Pinpoint the cell where the given text exists, returning its (X, Y) midpoint coordinate. 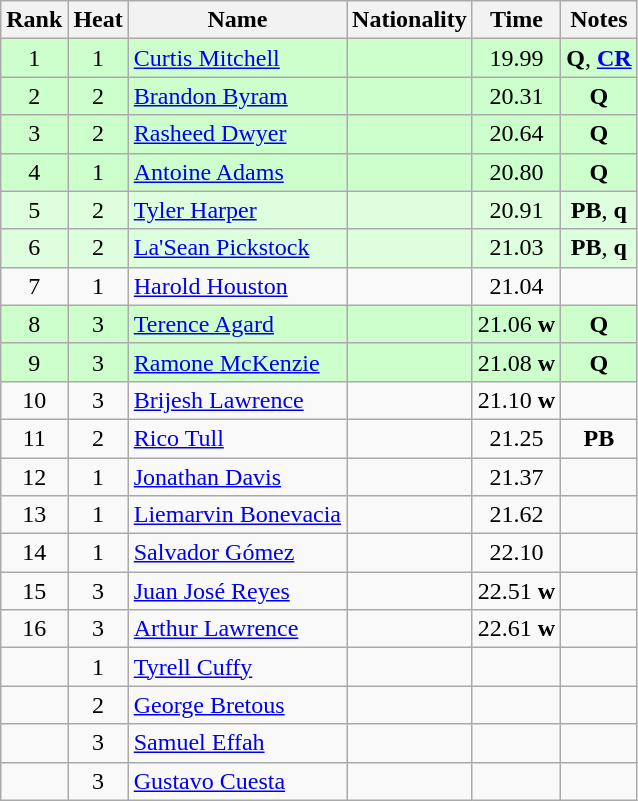
22.51 w (516, 591)
Time (516, 20)
5 (34, 210)
La'Sean Pickstock (237, 248)
14 (34, 553)
21.37 (516, 477)
11 (34, 438)
Tyler Harper (237, 210)
Ramone McKenzie (237, 362)
20.91 (516, 210)
Name (237, 20)
21.06 w (516, 324)
21.03 (516, 248)
Jonathan Davis (237, 477)
Rico Tull (237, 438)
Tyrell Cuffy (237, 667)
Gustavo Cuesta (237, 781)
Antoine Adams (237, 172)
George Bretous (237, 705)
Salvador Gómez (237, 553)
13 (34, 515)
Q, CR (599, 58)
Heat (98, 20)
16 (34, 629)
Curtis Mitchell (237, 58)
20.31 (516, 96)
Juan José Reyes (237, 591)
Terence Agard (237, 324)
22.10 (516, 553)
Nationality (410, 20)
21.10 w (516, 400)
Rasheed Dwyer (237, 134)
19.99 (516, 58)
Arthur Lawrence (237, 629)
12 (34, 477)
4 (34, 172)
8 (34, 324)
21.25 (516, 438)
Liemarvin Bonevacia (237, 515)
Samuel Effah (237, 743)
20.64 (516, 134)
21.04 (516, 286)
15 (34, 591)
9 (34, 362)
Brandon Byram (237, 96)
Notes (599, 20)
20.80 (516, 172)
21.62 (516, 515)
7 (34, 286)
10 (34, 400)
PB (599, 438)
Brijesh Lawrence (237, 400)
Harold Houston (237, 286)
22.61 w (516, 629)
Rank (34, 20)
21.08 w (516, 362)
6 (34, 248)
